Return the [X, Y] coordinate for the center point of the cell that contains the specified text.  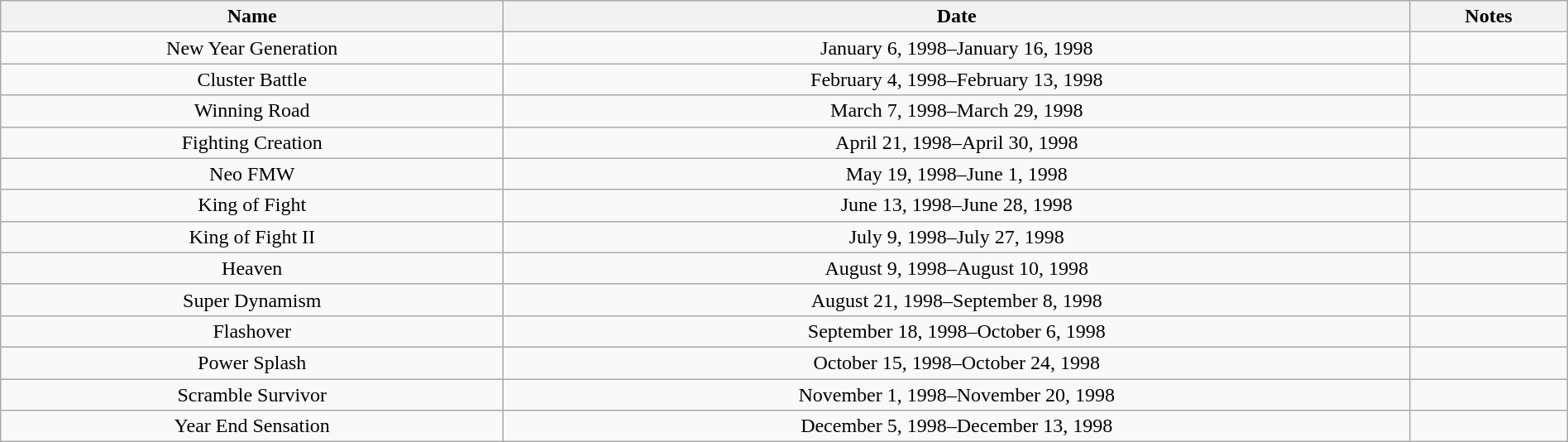
Neo FMW [252, 174]
Cluster Battle [252, 79]
Power Splash [252, 363]
Date [957, 17]
Notes [1489, 17]
January 6, 1998–January 16, 1998 [957, 48]
May 19, 1998–June 1, 1998 [957, 174]
New Year Generation [252, 48]
December 5, 1998–December 13, 1998 [957, 426]
April 21, 1998–April 30, 1998 [957, 142]
Flashover [252, 331]
Name [252, 17]
July 9, 1998–July 27, 1998 [957, 237]
October 15, 1998–October 24, 1998 [957, 363]
Fighting Creation [252, 142]
Year End Sensation [252, 426]
September 18, 1998–October 6, 1998 [957, 331]
August 21, 1998–September 8, 1998 [957, 300]
Super Dynamism [252, 300]
Scramble Survivor [252, 395]
November 1, 1998–November 20, 1998 [957, 395]
March 7, 1998–March 29, 1998 [957, 111]
February 4, 1998–February 13, 1998 [957, 79]
June 13, 1998–June 28, 1998 [957, 205]
Heaven [252, 268]
Winning Road [252, 111]
August 9, 1998–August 10, 1998 [957, 268]
King of Fight II [252, 237]
King of Fight [252, 205]
